Extract the [X, Y] coordinate from the center of the cell holding the provided text.  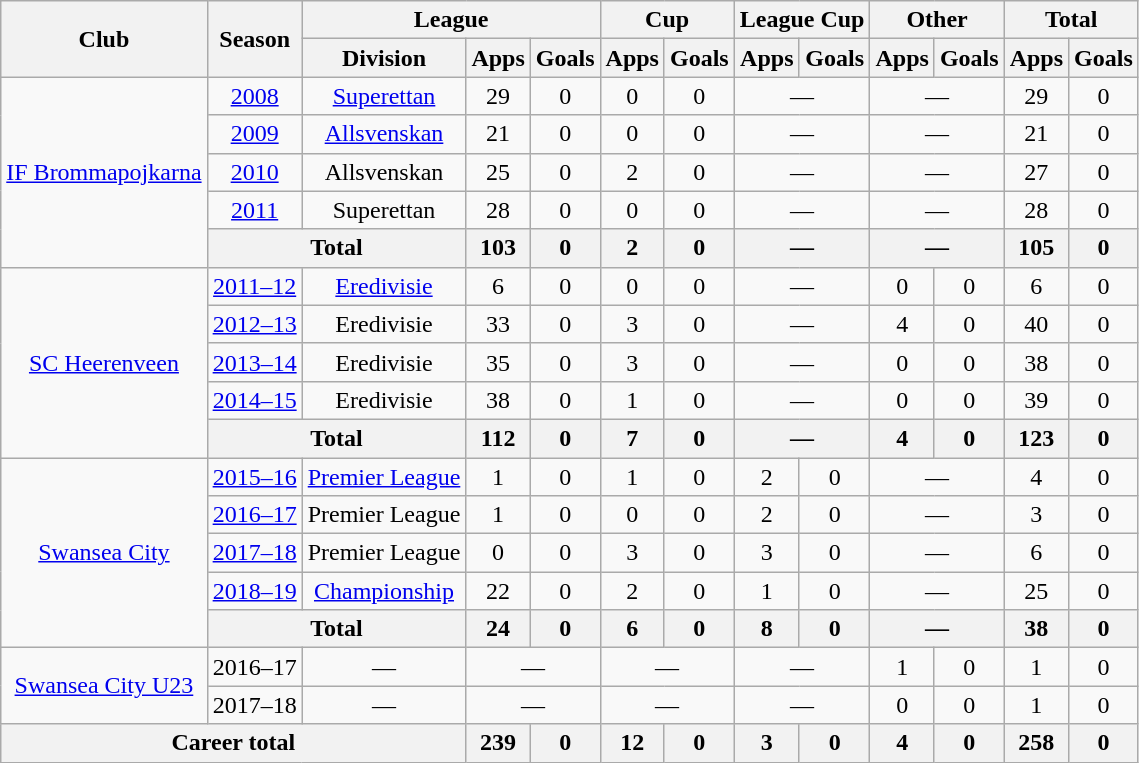
2014–15 [254, 400]
258 [1036, 743]
Cup [667, 20]
2013–14 [254, 362]
2018–19 [254, 591]
2011 [254, 210]
35 [498, 362]
League [451, 20]
239 [498, 743]
Career total [234, 743]
105 [1036, 248]
Championship [384, 591]
2010 [254, 172]
123 [1036, 438]
2011–12 [254, 286]
40 [1036, 324]
League Cup [802, 20]
24 [498, 629]
22 [498, 591]
2012–13 [254, 324]
Swansea City U23 [104, 686]
Season [254, 39]
112 [498, 438]
12 [632, 743]
Club [104, 39]
39 [1036, 400]
7 [632, 438]
33 [498, 324]
Swansea City [104, 553]
SC Heerenveen [104, 362]
Other [937, 20]
103 [498, 248]
2008 [254, 96]
2015–16 [254, 477]
2009 [254, 134]
8 [766, 629]
Division [384, 58]
IF Brommapojkarna [104, 172]
27 [1036, 172]
